Capture the cell that displays the provided text and extract its (X, Y) central coordinate. 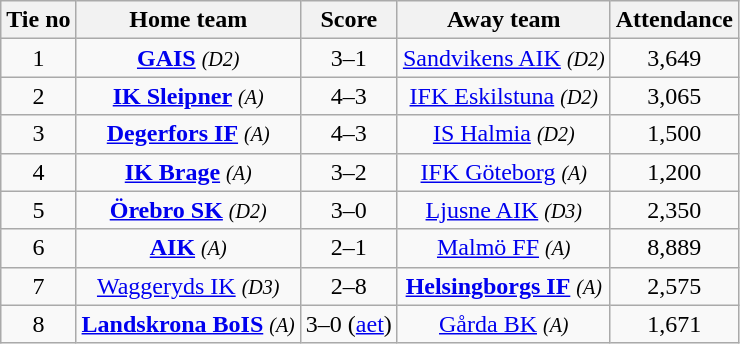
7 (38, 286)
Attendance (674, 20)
Örebro SK (D2) (188, 210)
3–0 (aet) (348, 324)
3–2 (348, 172)
3 (38, 134)
Malmö FF (A) (504, 248)
3–0 (348, 210)
IK Brage (A) (188, 172)
8,889 (674, 248)
1,671 (674, 324)
2 (38, 96)
Helsingborgs IF (A) (504, 286)
1,500 (674, 134)
Home team (188, 20)
Tie no (38, 20)
Landskrona BoIS (A) (188, 324)
4 (38, 172)
3,649 (674, 58)
5 (38, 210)
Waggeryds IK (D3) (188, 286)
2–1 (348, 248)
AIK (A) (188, 248)
IS Halmia (D2) (504, 134)
Degerfors IF (A) (188, 134)
2,575 (674, 286)
Score (348, 20)
3,065 (674, 96)
6 (38, 248)
IK Sleipner (A) (188, 96)
8 (38, 324)
GAIS (D2) (188, 58)
3–1 (348, 58)
Sandvikens AIK (D2) (504, 58)
Gårda BK (A) (504, 324)
1 (38, 58)
2,350 (674, 210)
2–8 (348, 286)
Away team (504, 20)
IFK Eskilstuna (D2) (504, 96)
IFK Göteborg (A) (504, 172)
Ljusne AIK (D3) (504, 210)
1,200 (674, 172)
